Return (X, Y) of the center of cell containing provided text 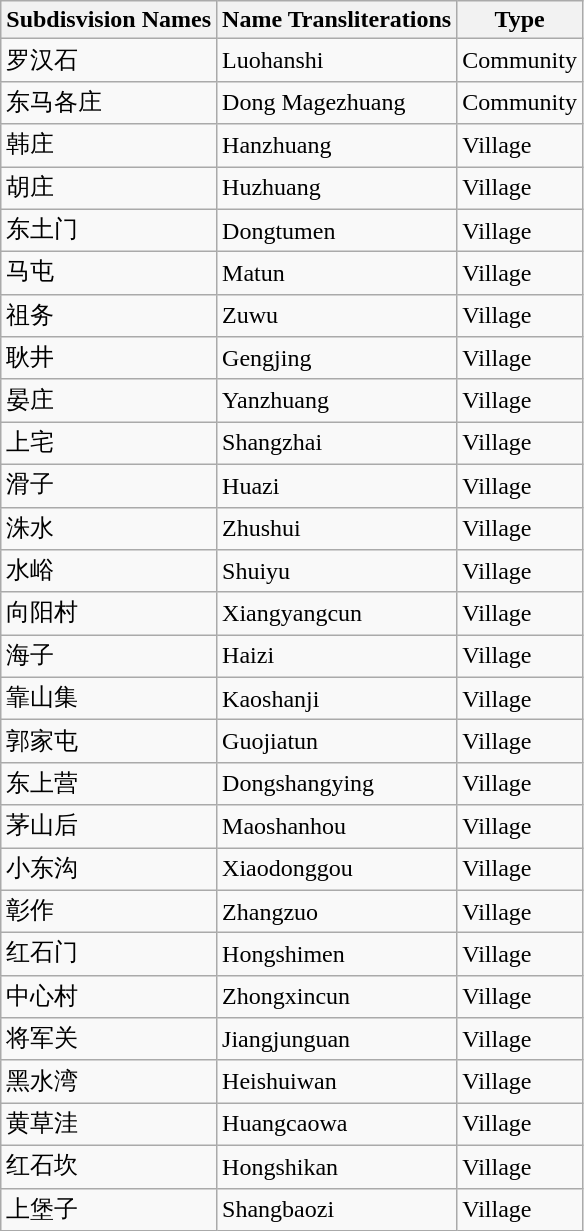
晏庄 (109, 400)
Xiangyangcun (337, 614)
Subdisvision Names (109, 20)
罗汉石 (109, 60)
东马各庄 (109, 102)
滑子 (109, 486)
Shangbaozi (337, 1210)
将军关 (109, 1040)
韩庄 (109, 146)
Huangcaowa (337, 1124)
黑水湾 (109, 1082)
Zhushui (337, 528)
Dongtumen (337, 230)
小东沟 (109, 870)
Shuiyu (337, 572)
上宅 (109, 444)
Guojiatun (337, 742)
Matun (337, 274)
Gengjing (337, 358)
东上营 (109, 784)
胡庄 (109, 188)
上堡子 (109, 1210)
Haizi (337, 656)
Yanzhuang (337, 400)
Hongshikan (337, 1166)
Xiaodonggou (337, 870)
Jiangjunguan (337, 1040)
海子 (109, 656)
耿井 (109, 358)
Hongshimen (337, 954)
Luohanshi (337, 60)
黄草洼 (109, 1124)
向阳村 (109, 614)
彰作 (109, 912)
Huzhuang (337, 188)
Hanzhuang (337, 146)
靠山集 (109, 698)
水峪 (109, 572)
Maoshanhou (337, 826)
Zhangzuo (337, 912)
祖务 (109, 316)
Huazi (337, 486)
Dong Magezhuang (337, 102)
东土门 (109, 230)
红石坎 (109, 1166)
中心村 (109, 996)
洙水 (109, 528)
Kaoshanji (337, 698)
红石门 (109, 954)
马屯 (109, 274)
Zuwu (337, 316)
Shangzhai (337, 444)
Type (520, 20)
Dongshangying (337, 784)
茅山后 (109, 826)
Heishuiwan (337, 1082)
郭家屯 (109, 742)
Zhongxincun (337, 996)
Name Transliterations (337, 20)
